Search for the cell housing the specified text and yield its [X, Y] center coordinate. 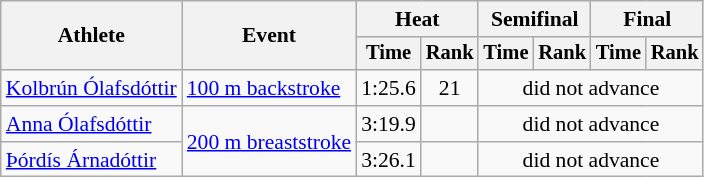
200 m breaststroke [269, 142]
Anna Ólafsdóttir [92, 124]
100 m backstroke [269, 88]
Kolbrún Ólafsdóttir [92, 88]
21 [450, 88]
Heat [417, 19]
Event [269, 36]
Athlete [92, 36]
1:25.6 [388, 88]
Final [647, 19]
3:19.9 [388, 124]
Semifinal [534, 19]
